Search for the cell housing the specified text and yield its [X, Y] center coordinate. 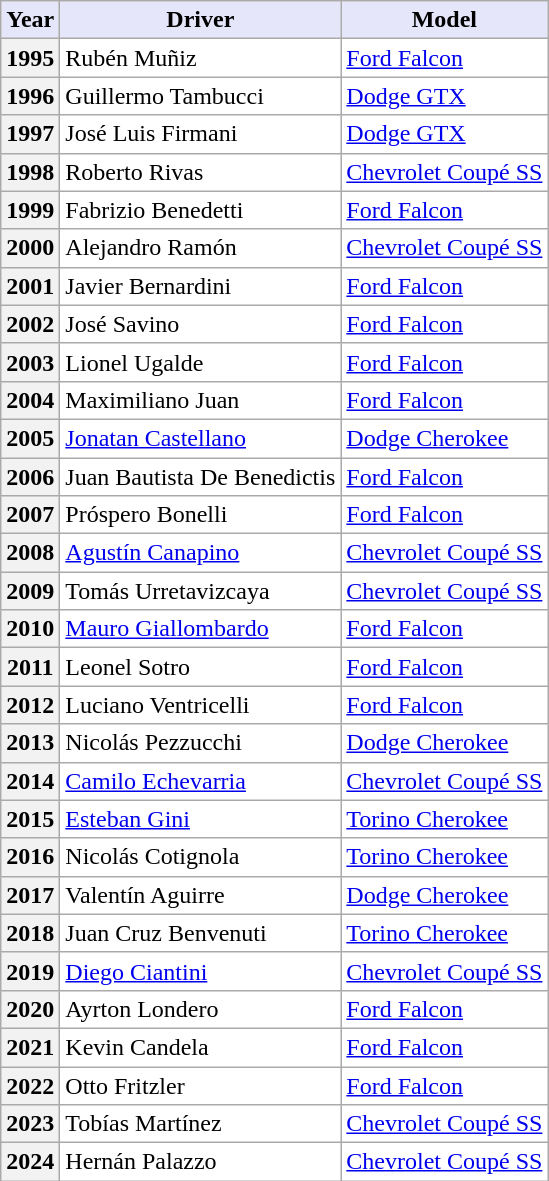
Kevin Candela [200, 1047]
2010 [30, 629]
José Luis Firmani [200, 134]
Otto Fritzler [200, 1085]
Roberto Rivas [200, 172]
1996 [30, 96]
Leonel Sotro [200, 667]
Jonatan Castellano [200, 438]
José Savino [200, 324]
Lionel Ugalde [200, 362]
2000 [30, 248]
Luciano Ventricelli [200, 705]
2021 [30, 1047]
Rubén Muñiz [200, 58]
2022 [30, 1085]
Tomás Urretavizcaya [200, 591]
2016 [30, 857]
Model [444, 20]
Tobías Martínez [200, 1124]
2009 [30, 591]
1995 [30, 58]
Nicolás Cotignola [200, 857]
Mauro Giallombardo [200, 629]
Maximiliano Juan [200, 400]
2019 [30, 971]
Esteban Gini [200, 819]
Valentín Aguirre [200, 895]
2007 [30, 515]
Hernán Palazzo [200, 1162]
2005 [30, 438]
Juan Cruz Benvenuti [200, 933]
2018 [30, 933]
2014 [30, 781]
Driver [200, 20]
Camilo Echevarria [200, 781]
2024 [30, 1162]
Ayrton Londero [200, 1009]
2004 [30, 400]
2003 [30, 362]
2013 [30, 743]
1998 [30, 172]
Próspero Bonelli [200, 515]
Javier Bernardini [200, 286]
Year [30, 20]
2015 [30, 819]
2012 [30, 705]
2011 [30, 667]
Agustín Canapino [200, 553]
2008 [30, 553]
Fabrizio Benedetti [200, 210]
1999 [30, 210]
Nicolás Pezzucchi [200, 743]
Guillermo Tambucci [200, 96]
2020 [30, 1009]
2017 [30, 895]
2023 [30, 1124]
1997 [30, 134]
2001 [30, 286]
2006 [30, 477]
Diego Ciantini [200, 971]
2002 [30, 324]
Alejandro Ramón [200, 248]
Juan Bautista De Benedictis [200, 477]
